Provide the [X, Y] coordinate of the cell's center where the given text is located.  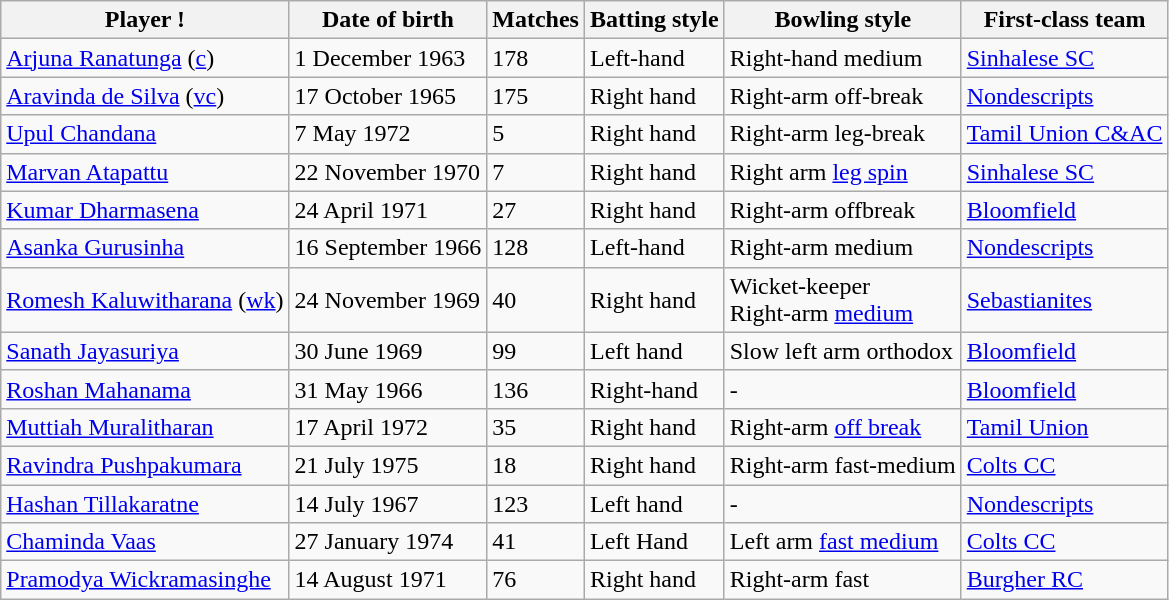
22 November 1970 [388, 172]
Arjuna Ranatunga (c) [145, 58]
Date of birth [388, 20]
1 December 1963 [388, 58]
Right-arm fast [842, 580]
Tamil Union [1064, 427]
17 October 1965 [388, 96]
14 August 1971 [388, 580]
17 April 1972 [388, 427]
Left Hand [654, 542]
14 July 1967 [388, 503]
Right-arm off-break [842, 96]
Right-arm fast-medium [842, 465]
Right-arm leg-break [842, 134]
Sanath Jayasuriya [145, 351]
18 [536, 465]
Burgher RC [1064, 580]
31 May 1966 [388, 389]
Asanka Gurusinha [145, 248]
7 [536, 172]
Romesh Kaluwitharana (wk) [145, 300]
Upul Chandana [145, 134]
Player ! [145, 20]
123 [536, 503]
Roshan Mahanama [145, 389]
First-class team [1064, 20]
175 [536, 96]
Right-hand medium [842, 58]
Pramodya Wickramasinghe [145, 580]
178 [536, 58]
24 April 1971 [388, 210]
27 [536, 210]
Right arm leg spin [842, 172]
24 November 1969 [388, 300]
Bowling style [842, 20]
30 June 1969 [388, 351]
Kumar Dharmasena [145, 210]
Ravindra Pushpakumara [145, 465]
Batting style [654, 20]
Tamil Union C&AC [1064, 134]
Right-arm medium [842, 248]
7 May 1972 [388, 134]
41 [536, 542]
76 [536, 580]
Aravinda de Silva (vc) [145, 96]
Right-arm offbreak [842, 210]
128 [536, 248]
Wicket-keeperRight-arm medium [842, 300]
27 January 1974 [388, 542]
Matches [536, 20]
Left arm fast medium [842, 542]
Slow left arm orthodox [842, 351]
Marvan Atapattu [145, 172]
Right-hand [654, 389]
99 [536, 351]
Chaminda Vaas [145, 542]
21 July 1975 [388, 465]
Muttiah Muralitharan [145, 427]
Hashan Tillakaratne [145, 503]
Right-arm off break [842, 427]
35 [536, 427]
5 [536, 134]
Sebastianites [1064, 300]
136 [536, 389]
40 [536, 300]
16 September 1966 [388, 248]
